Determine the (X, Y) coordinate at the center of the cell enclosing the given text.  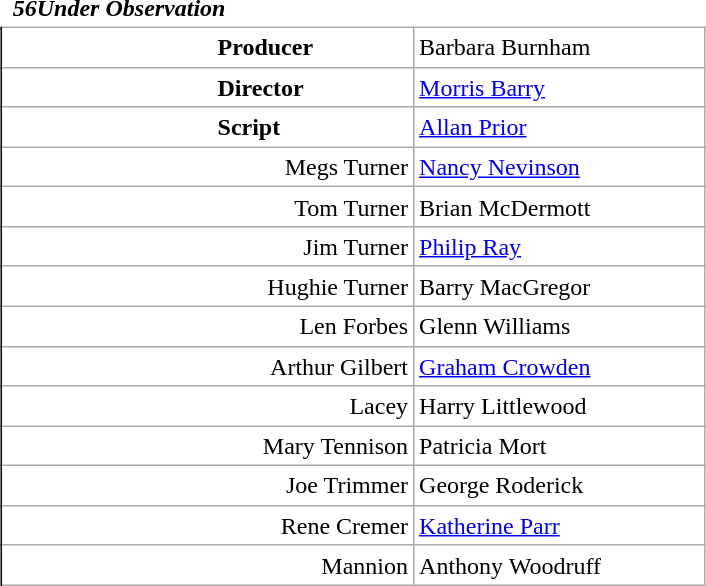
Philip Ray (560, 247)
George Roderick (560, 486)
Jim Turner (208, 247)
Len Forbes (208, 326)
Nancy Nevinson (560, 167)
Barbara Burnham (560, 47)
Hughie Turner (208, 286)
Morris Barry (560, 87)
Harry Littlewood (560, 406)
Arthur Gilbert (208, 366)
Patricia Mort (560, 446)
Anthony Woodruff (560, 565)
Barry MacGregor (560, 286)
Glenn Williams (560, 326)
Mary Tennison (208, 446)
Rene Cremer (208, 525)
Tom Turner (208, 207)
Joe Trimmer (208, 486)
Mannion (208, 565)
Graham Crowden (560, 366)
Producer (208, 47)
Allan Prior (560, 127)
Script (208, 127)
Lacey (208, 406)
Brian McDermott (560, 207)
Katherine Parr (560, 525)
Director (208, 87)
Megs Turner (208, 167)
